For the text-containing cell, return its midpoint in (X, Y) coordinate format. 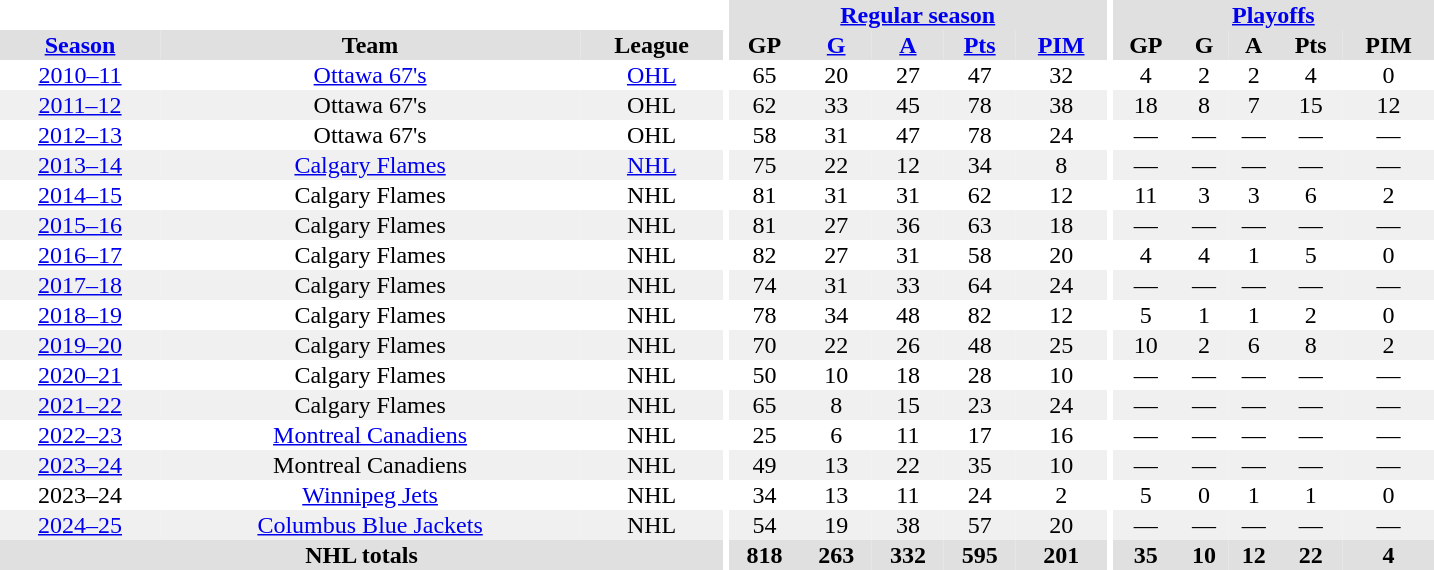
70 (765, 345)
818 (765, 555)
23 (980, 405)
64 (980, 285)
28 (980, 375)
2010–11 (80, 75)
NHL totals (362, 555)
2013–14 (80, 165)
2022–23 (80, 435)
2016–17 (80, 255)
36 (908, 225)
16 (1062, 435)
Playoffs (1273, 15)
201 (1062, 555)
2020–21 (80, 375)
26 (908, 345)
50 (765, 375)
63 (980, 225)
45 (908, 105)
2015–16 (80, 225)
Regular season (918, 15)
2018–19 (80, 315)
2024–25 (80, 525)
Winnipeg Jets (370, 495)
263 (836, 555)
League (652, 45)
17 (980, 435)
75 (765, 165)
Team (370, 45)
Columbus Blue Jackets (370, 525)
2021–22 (80, 405)
Season (80, 45)
49 (765, 465)
74 (765, 285)
2014–15 (80, 195)
2017–18 (80, 285)
57 (980, 525)
332 (908, 555)
7 (1254, 105)
32 (1062, 75)
2019–20 (80, 345)
2012–13 (80, 135)
2011–12 (80, 105)
595 (980, 555)
54 (765, 525)
19 (836, 525)
